Pinpoint the cell where the given text exists, returning its [X, Y] midpoint coordinate. 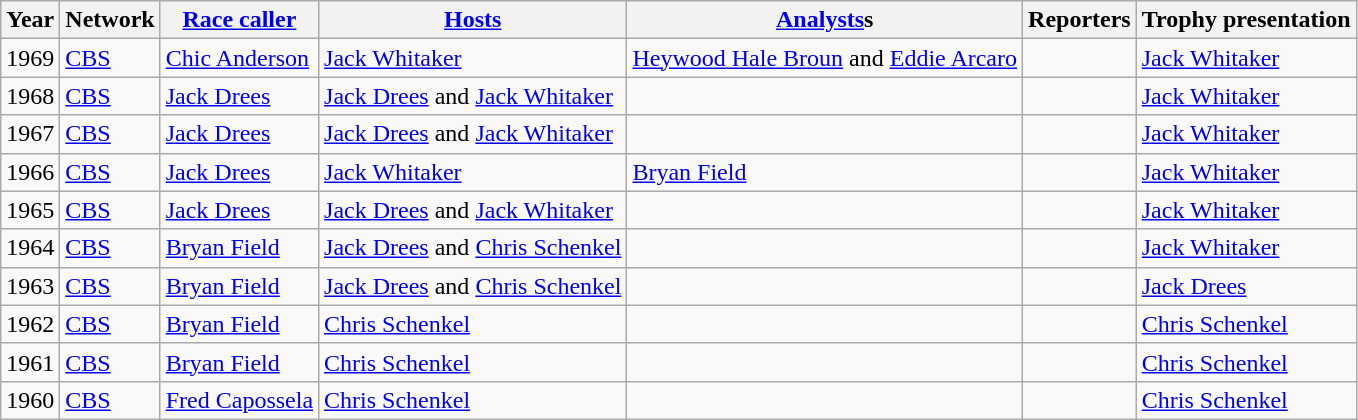
1968 [30, 96]
1963 [30, 286]
1967 [30, 134]
Trophy presentation [1246, 20]
1965 [30, 210]
1966 [30, 172]
Heywood Hale Broun and Eddie Arcaro [825, 58]
Year [30, 20]
Reporters [1080, 20]
Race caller [239, 20]
1969 [30, 58]
1964 [30, 248]
Chic Anderson [239, 58]
1960 [30, 400]
1962 [30, 324]
Analystss [825, 20]
Fred Capossela [239, 400]
1961 [30, 362]
Hosts [473, 20]
Network [110, 20]
